Output the (X, Y) coordinate of the center of the cell containing the given text.  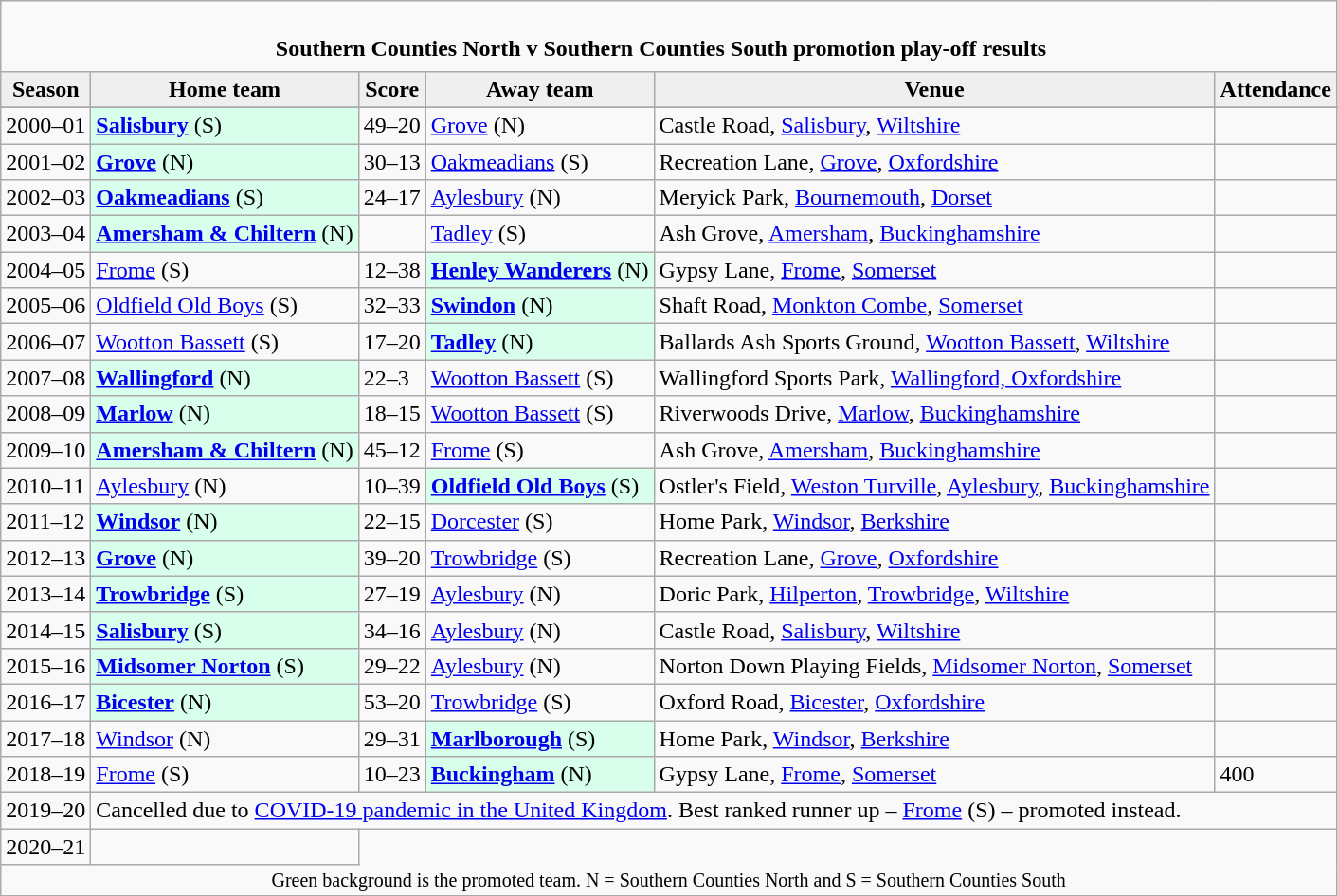
2019–20 (45, 811)
2012–13 (45, 558)
Marlow (N) (225, 414)
2001–02 (45, 162)
Buckingham (N) (540, 775)
2003–04 (45, 234)
Tadley (N) (540, 342)
22–3 (392, 378)
12–38 (392, 270)
2000–01 (45, 125)
Oxford Road, Bicester, Oxfordshire (934, 702)
2005–06 (45, 306)
Wallingford (N) (225, 378)
Home team (225, 89)
Ballards Ash Sports Ground, Wootton Bassett, Wiltshire (934, 342)
18–15 (392, 414)
Meryick Park, Bournemouth, Dorset (934, 198)
2013–14 (45, 594)
Attendance (1275, 89)
34–16 (392, 630)
2006–07 (45, 342)
Doric Park, Hilperton, Trowbridge, Wiltshire (934, 594)
10–39 (392, 486)
2002–03 (45, 198)
400 (1275, 775)
Riverwoods Drive, Marlow, Buckinghamshire (934, 414)
2004–05 (45, 270)
2007–08 (45, 378)
2017–18 (45, 738)
17–20 (392, 342)
29–22 (392, 666)
Midsomer Norton (S) (225, 666)
Norton Down Playing Fields, Midsomer Norton, Somerset (934, 666)
53–20 (392, 702)
Marlborough (S) (540, 738)
2014–15 (45, 630)
Swindon (N) (540, 306)
2015–16 (45, 666)
Cancelled due to COVID-19 pandemic in the United Kingdom. Best ranked runner up – Frome (S) – promoted instead. (714, 811)
30–13 (392, 162)
2016–17 (45, 702)
Tadley (S) (540, 234)
Bicester (N) (225, 702)
Away team (540, 89)
29–31 (392, 738)
49–20 (392, 125)
2009–10 (45, 450)
Dorcester (S) (540, 522)
10–23 (392, 775)
27–19 (392, 594)
Wallingford Sports Park, Wallingford, Oxfordshire (934, 378)
24–17 (392, 198)
Henley Wanderers (N) (540, 270)
2018–19 (45, 775)
2010–11 (45, 486)
Ostler's Field, Weston Turville, Aylesbury, Buckinghamshire (934, 486)
22–15 (392, 522)
Venue (934, 89)
Score (392, 89)
39–20 (392, 558)
2020–21 (45, 847)
Season (45, 89)
45–12 (392, 450)
2011–12 (45, 522)
2008–09 (45, 414)
32–33 (392, 306)
Green background is the promoted team. N = Southern Counties North and S = Southern Counties South (669, 881)
Shaft Road, Monkton Combe, Somerset (934, 306)
